Output the [x, y] coordinate of the center of the cell containing the given text.  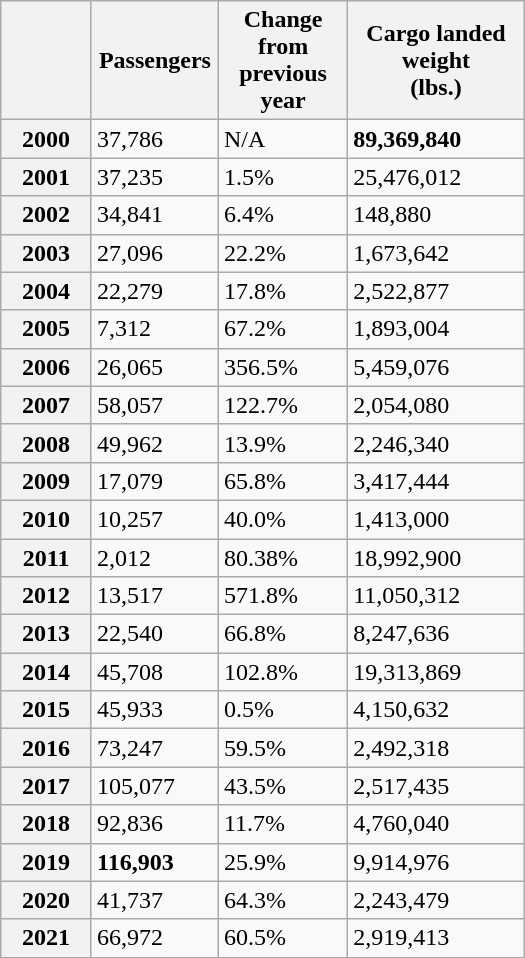
19,313,869 [436, 672]
2018 [46, 824]
45,933 [154, 710]
25.9% [282, 862]
2012 [46, 596]
2009 [46, 481]
2,492,318 [436, 748]
2007 [46, 405]
13.9% [282, 443]
4,150,632 [436, 710]
34,841 [154, 215]
37,786 [154, 139]
7,312 [154, 329]
8,247,636 [436, 634]
22,540 [154, 634]
17,079 [154, 481]
22,279 [154, 291]
9,914,976 [436, 862]
2020 [46, 900]
122.7% [282, 405]
2,246,340 [436, 443]
2015 [46, 710]
67.2% [282, 329]
2004 [46, 291]
27,096 [154, 253]
148,880 [436, 215]
571.8% [282, 596]
59.5% [282, 748]
66.8% [282, 634]
11,050,312 [436, 596]
356.5% [282, 367]
Change from previous year [282, 60]
2021 [46, 938]
2002 [46, 215]
Passengers [154, 60]
1,673,642 [436, 253]
Cargo landed weight (lbs.) [436, 60]
1,413,000 [436, 519]
6.4% [282, 215]
2013 [46, 634]
2019 [46, 862]
58,057 [154, 405]
45,708 [154, 672]
22.2% [282, 253]
2,919,413 [436, 938]
5,459,076 [436, 367]
2000 [46, 139]
2,522,877 [436, 291]
11.7% [282, 824]
2003 [46, 253]
66,972 [154, 938]
N/A [282, 139]
2016 [46, 748]
10,257 [154, 519]
40.0% [282, 519]
2017 [46, 786]
43.5% [282, 786]
2001 [46, 177]
2,517,435 [436, 786]
105,077 [154, 786]
2010 [46, 519]
2,054,080 [436, 405]
13,517 [154, 596]
2005 [46, 329]
73,247 [154, 748]
25,476,012 [436, 177]
64.3% [282, 900]
2011 [46, 557]
18,992,900 [436, 557]
17.8% [282, 291]
3,417,444 [436, 481]
26,065 [154, 367]
2,243,479 [436, 900]
49,962 [154, 443]
60.5% [282, 938]
0.5% [282, 710]
65.8% [282, 481]
1,893,004 [436, 329]
2006 [46, 367]
2008 [46, 443]
41,737 [154, 900]
80.38% [282, 557]
2014 [46, 672]
116,903 [154, 862]
89,369,840 [436, 139]
102.8% [282, 672]
1.5% [282, 177]
4,760,040 [436, 824]
37,235 [154, 177]
92,836 [154, 824]
2,012 [154, 557]
